Output the [X, Y] coordinate of the center of the cell containing the given text.  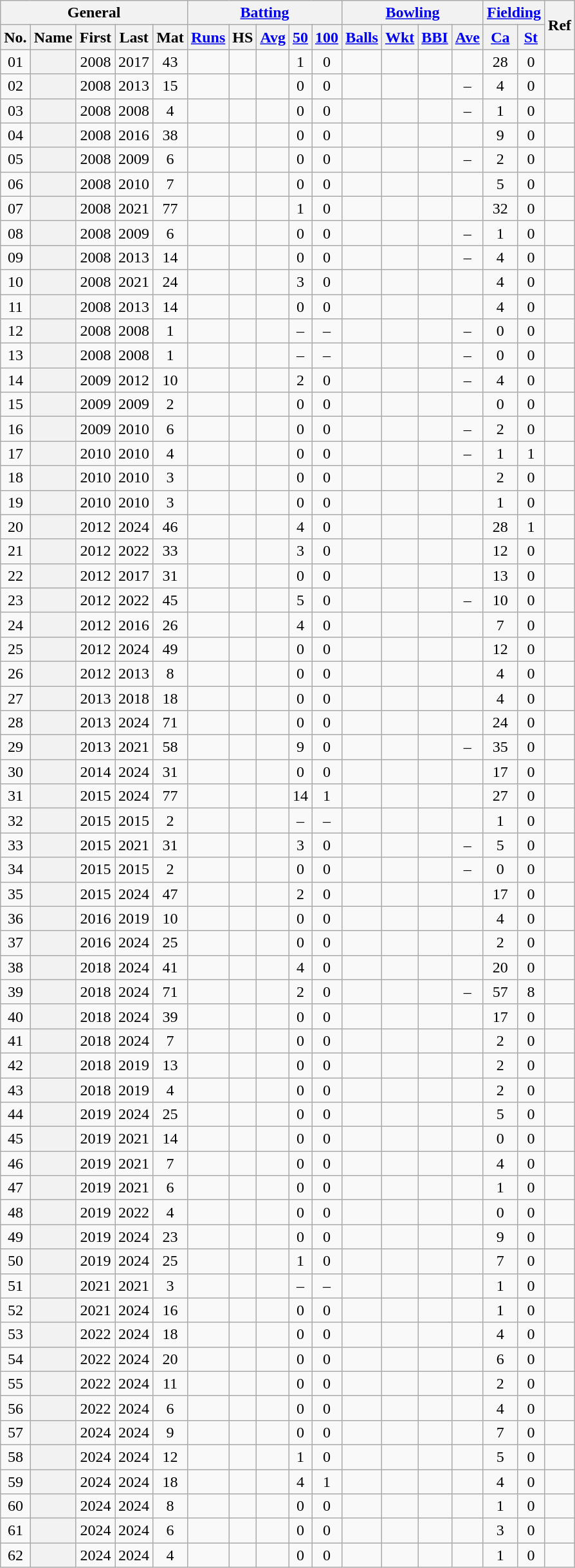
04 [15, 135]
Mat [170, 37]
St [531, 37]
Name [53, 37]
51 [15, 1286]
Ref [560, 25]
29 [15, 747]
Batting [264, 13]
21 [15, 551]
Bowling [413, 13]
62 [15, 1555]
03 [15, 111]
Ca [500, 37]
Ave [467, 37]
30 [15, 772]
General [94, 13]
06 [15, 184]
52 [15, 1310]
Runs [208, 37]
09 [15, 257]
02 [15, 86]
54 [15, 1359]
37 [15, 943]
59 [15, 1481]
36 [15, 918]
No. [15, 37]
2014 [95, 772]
Fielding [513, 13]
34 [15, 870]
Wkt [399, 37]
53 [15, 1335]
55 [15, 1383]
44 [15, 1115]
BBI [435, 37]
60 [15, 1506]
07 [15, 208]
Last [134, 37]
Balls [362, 37]
61 [15, 1531]
HS [243, 37]
40 [15, 1016]
100 [327, 37]
01 [15, 62]
First [95, 37]
19 [15, 502]
22 [15, 576]
42 [15, 1065]
Avg [273, 37]
08 [15, 233]
56 [15, 1408]
05 [15, 160]
48 [15, 1212]
